Pinpoint the cell where the given text exists, returning its (X, Y) midpoint coordinate. 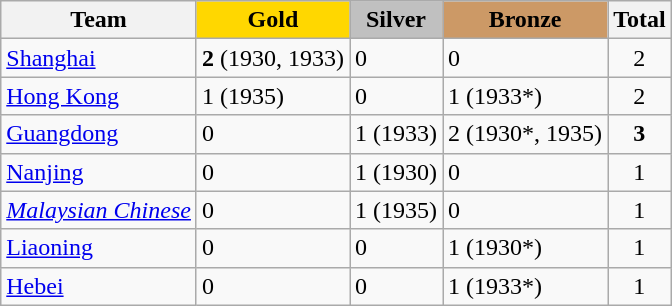
Hebei (99, 286)
Silver (396, 20)
Liaoning (99, 248)
1 (1933) (396, 134)
Nanjing (99, 172)
2 (1930, 1933) (272, 58)
Shanghai (99, 58)
2 (1930*, 1935) (526, 134)
Bronze (526, 20)
Guangdong (99, 134)
Total (640, 20)
Gold (272, 20)
3 (640, 134)
Team (99, 20)
1 (1930) (396, 172)
Hong Kong (99, 96)
Malaysian Chinese (99, 210)
1 (1930*) (526, 248)
